Provide the (X, Y) coordinate of the cell's center where the given text is located.  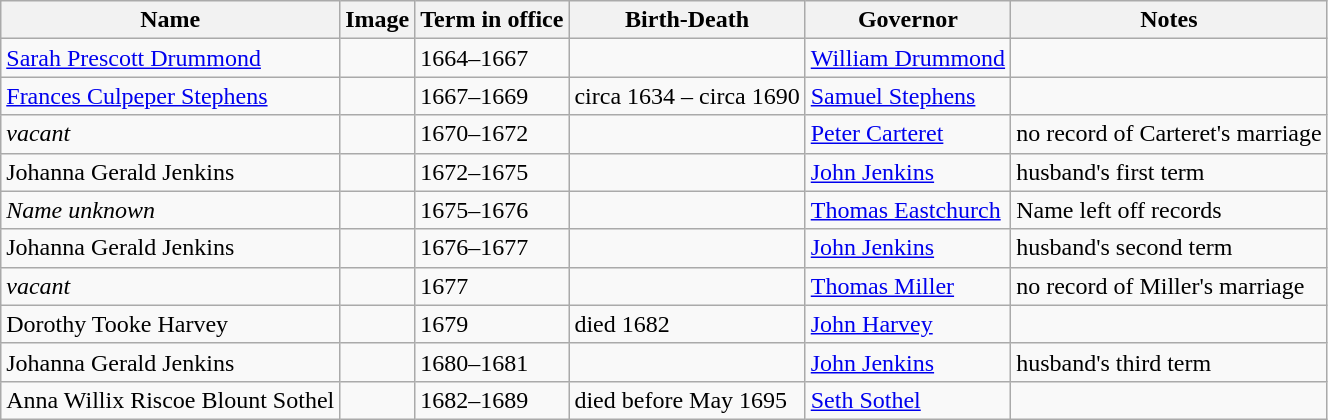
Term in office (492, 20)
John Harvey (908, 324)
1675–1676 (492, 210)
1667–1669 (492, 96)
circa 1634 – circa 1690 (687, 96)
1672–1675 (492, 172)
Peter Carteret (908, 134)
Name unknown (170, 210)
Samuel Stephens (908, 96)
Sarah Prescott Drummond (170, 58)
Birth-Death (687, 20)
Notes (1170, 20)
Name left off records (1170, 210)
died 1682 (687, 324)
died before May 1695 (687, 400)
1679 (492, 324)
Dorothy Tooke Harvey (170, 324)
Governor (908, 20)
husband's third term (1170, 362)
1682–1689 (492, 400)
husband's second term (1170, 248)
William Drummond (908, 58)
Anna Willix Riscoe Blount Sothel (170, 400)
1676–1677 (492, 248)
Seth Sothel (908, 400)
1680–1681 (492, 362)
1670–1672 (492, 134)
1664–1667 (492, 58)
no record of Miller's marriage (1170, 286)
Frances Culpeper Stephens (170, 96)
Image (378, 20)
1677 (492, 286)
Thomas Miller (908, 286)
Name (170, 20)
Thomas Eastchurch (908, 210)
no record of Carteret's marriage (1170, 134)
husband's first term (1170, 172)
